For the text-containing cell, return its midpoint in [x, y] coordinate format. 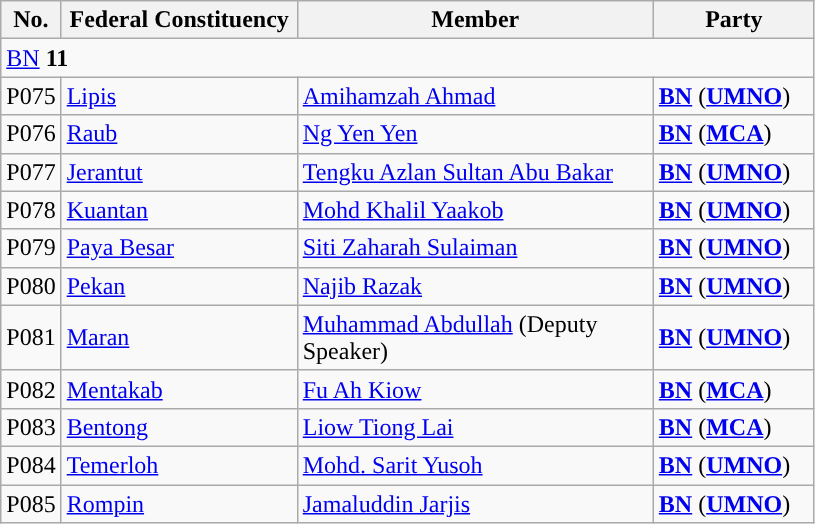
Siti Zaharah Sulaiman [475, 248]
Federal Constituency [179, 20]
P081 [31, 338]
Lipis [179, 96]
Jerantut [179, 172]
BN 11 [408, 58]
Tengku Azlan Sultan Abu Bakar [475, 172]
Fu Ah Kiow [475, 389]
P080 [31, 286]
Jamaluddin Jarjis [475, 503]
P085 [31, 503]
Paya Besar [179, 248]
P078 [31, 210]
P076 [31, 134]
Member [475, 20]
Maran [179, 338]
P079 [31, 248]
Amihamzah Ahmad [475, 96]
P084 [31, 465]
Mentakab [179, 389]
Mohd. Sarit Yusoh [475, 465]
Rompin [179, 503]
P075 [31, 96]
Kuantan [179, 210]
Najib Razak [475, 286]
Liow Tiong Lai [475, 427]
Bentong [179, 427]
Party [734, 20]
Muhammad Abdullah (Deputy Speaker) [475, 338]
P083 [31, 427]
Raub [179, 134]
Mohd Khalil Yaakob [475, 210]
Pekan [179, 286]
P077 [31, 172]
No. [31, 20]
P082 [31, 389]
Ng Yen Yen [475, 134]
Temerloh [179, 465]
